Provide the [X, Y] coordinate of the cell's center where the given text is located.  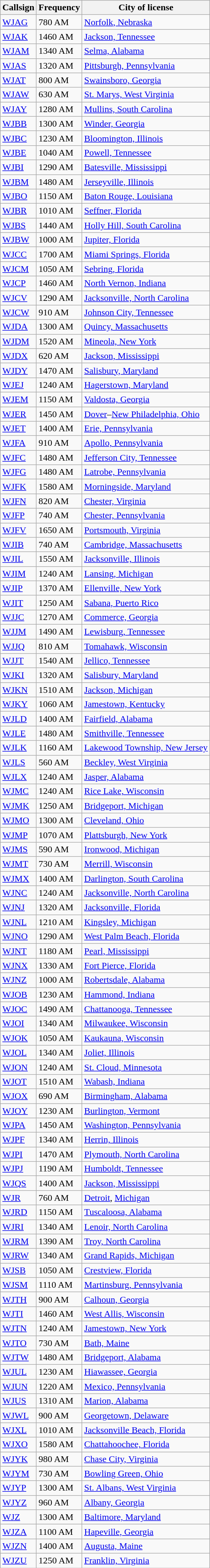
Franklin, Virginia [146, 1560]
Ellenville, New York [146, 588]
WJIB [18, 545]
Chattanooga, Tennessee [146, 1009]
WJYP [18, 1488]
WJFP [18, 516]
West Palm Beach, Florida [146, 937]
Hiawassee, Georgia [146, 1372]
Milwaukee, Wisconsin [146, 1023]
WJET [18, 429]
Selma, Alabama [146, 51]
1040 AM [59, 153]
Humboldt, Tennessee [146, 1169]
WJRW [18, 1256]
1370 AM [59, 588]
Burlington, Vermont [146, 1111]
1210 AM [59, 922]
Jerseyville, Illinois [146, 182]
WJMC [18, 791]
Sebring, Florida [146, 269]
Baltimore, Maryland [146, 1517]
Valdosta, Georgia [146, 399]
Winder, Georgia [146, 124]
1280 AM [59, 109]
WJBE [18, 153]
WJCW [18, 312]
Commerce, Georgia [146, 617]
1110 AM [59, 1285]
Callsign [18, 8]
WJLE [18, 733]
Latrobe, Pennsylvania [146, 472]
Hammond, Indiana [146, 994]
WJNO [18, 937]
WJPI [18, 1154]
Kingsley, Michigan [146, 922]
WJKI [18, 675]
Robertsdale, Alabama [146, 980]
Grand Rapids, Michigan [146, 1256]
Portsmouth, Virginia [146, 530]
Jamestown, Kentucky [146, 704]
Wabash, Indiana [146, 1081]
WJAM [18, 51]
Bridgeport, Alabama [146, 1358]
Rice Lake, Wisconsin [146, 791]
Merrill, Wisconsin [146, 864]
1440 AM [59, 225]
WJPJ [18, 1169]
Cleveland, Ohio [146, 820]
Lansing, Michigan [146, 574]
Tomahawk, Wisconsin [146, 646]
WJMX [18, 878]
WJTI [18, 1314]
780 AM [59, 22]
Tuscaloosa, Alabama [146, 1212]
Chattahoochee, Florida [146, 1444]
590 AM [59, 849]
Albany, Georgia [146, 1502]
Jellico, Tennessee [146, 661]
Herrin, Illinois [146, 1140]
WJLK [18, 748]
WJOI [18, 1023]
St. Albans, West Virginia [146, 1488]
North Vernon, Indiana [146, 283]
WJTH [18, 1299]
960 AM [59, 1502]
WJRI [18, 1227]
WJBI [18, 167]
Georgetown, Delaware [146, 1415]
Frequency [59, 8]
WJDX [18, 356]
WJMS [18, 849]
WJJQ [18, 646]
Hapeville, Georgia [146, 1531]
WJPF [18, 1140]
1310 AM [59, 1401]
Jefferson City, Tennessee [146, 458]
Plattsburgh, New York [146, 835]
City of license [146, 8]
690 AM [59, 1096]
WJMO [18, 820]
WJYZ [18, 1502]
1520 AM [59, 341]
810 AM [59, 646]
WJZ [18, 1517]
Jamestown, New York [146, 1328]
WJLX [18, 777]
560 AM [59, 762]
Fort Pierce, Florida [146, 966]
Powell, Tennessee [146, 153]
Ironwood, Michigan [146, 849]
WJUL [18, 1372]
Morningside, Maryland [146, 487]
WJZA [18, 1531]
WJIP [18, 588]
WJOK [18, 1038]
WJDY [18, 370]
Mullins, South Carolina [146, 109]
St. Marys, West Virginia [146, 95]
Apollo, Pennsylvania [146, 443]
Mexico, Pennsylvania [146, 1386]
1070 AM [59, 835]
WJER [18, 414]
WJBS [18, 225]
WJFC [18, 458]
WJUS [18, 1401]
Chase City, Virginia [146, 1459]
WJBB [18, 124]
WJLS [18, 762]
630 AM [59, 95]
WJDM [18, 341]
Hagerstown, Maryland [146, 385]
WJAK [18, 37]
Erie, Pennsylvania [146, 429]
WJON [18, 1067]
800 AM [59, 80]
Joliet, Illinois [146, 1052]
980 AM [59, 1459]
760 AM [59, 1198]
WJZU [18, 1560]
WJCM [18, 269]
WJNX [18, 966]
WJFN [18, 501]
Jacksonville, Illinois [146, 559]
Dover–New Philadelphia, Ohio [146, 414]
WJAY [18, 109]
WJRD [18, 1212]
Norfolk, Nebraska [146, 22]
Jasper, Alabama [146, 777]
1550 AM [59, 559]
WJFA [18, 443]
Seffner, Florida [146, 211]
Beckley, West Virginia [146, 762]
WJMP [18, 835]
WJNC [18, 893]
Jacksonville Beach, Florida [146, 1430]
Bridgeport, Michigan [146, 806]
WJNJ [18, 908]
Chester, Pennsylvania [146, 516]
WJOX [18, 1096]
WJNL [18, 922]
Sabana, Puerto Rico [146, 602]
1650 AM [59, 530]
WJJC [18, 617]
WJCP [18, 283]
Quincy, Massachusetts [146, 327]
1180 AM [59, 951]
WJQS [18, 1183]
Baton Rouge, Louisiana [146, 196]
Jackson, Tennessee [146, 37]
WJAW [18, 95]
Jackson, Michigan [146, 690]
Holly Hill, South Carolina [146, 225]
WJFK [18, 487]
Martinsburg, Pennsylvania [146, 1285]
WJNT [18, 951]
Darlington, South Carolina [146, 878]
Jacksonville, Florida [146, 908]
1270 AM [59, 617]
Miami Springs, Florida [146, 254]
WJWL [18, 1415]
West Allis, Wisconsin [146, 1314]
WJOB [18, 994]
WJPA [18, 1125]
WJAS [18, 66]
820 AM [59, 501]
WJKY [18, 704]
WJIT [18, 602]
Cambridge, Massachusetts [146, 545]
Jupiter, Florida [146, 240]
Crestview, Florida [146, 1270]
Batesville, Mississippi [146, 167]
WJTN [18, 1328]
1390 AM [59, 1241]
WJKN [18, 690]
WJMK [18, 806]
WJOY [18, 1111]
WJCV [18, 298]
Pearl, Mississippi [146, 951]
WJR [18, 1198]
WJJT [18, 661]
Detroit, Michigan [146, 1198]
Bowling Green, Ohio [146, 1473]
Lakewood Township, New Jersey [146, 748]
WJUN [18, 1386]
Lewisburg, Tennessee [146, 631]
Plymouth, North Carolina [146, 1154]
WJOL [18, 1052]
1190 AM [59, 1169]
Kaukauna, Wisconsin [146, 1038]
Smithville, Tennessee [146, 733]
WJLD [18, 719]
1330 AM [59, 966]
WJRM [18, 1241]
WJFV [18, 530]
1060 AM [59, 704]
WJBR [18, 211]
WJIL [18, 559]
Augusta, Maine [146, 1546]
Lenoir, North Carolina [146, 1227]
WJAG [18, 22]
620 AM [59, 356]
Marion, Alabama [146, 1401]
WJIM [18, 574]
WJXO [18, 1444]
WJOC [18, 1009]
WJBC [18, 138]
Johnson City, Tennessee [146, 312]
WJTW [18, 1358]
Pittsburgh, Pennsylvania [146, 66]
WJYK [18, 1459]
Washington, Pennsylvania [146, 1125]
Swainsboro, Georgia [146, 80]
WJTO [18, 1343]
Birmingham, Alabama [146, 1096]
WJCC [18, 254]
WJBM [18, 182]
Troy, North Carolina [146, 1241]
Bath, Maine [146, 1343]
WJMT [18, 864]
1540 AM [59, 661]
WJSB [18, 1270]
WJSM [18, 1285]
WJEM [18, 399]
WJXL [18, 1430]
Chester, Virginia [146, 501]
Fairfield, Alabama [146, 719]
1100 AM [59, 1531]
WJZN [18, 1546]
Calhoun, Georgia [146, 1299]
WJNZ [18, 980]
WJOT [18, 1081]
Mineola, New York [146, 341]
St. Cloud, Minnesota [146, 1067]
WJJM [18, 631]
WJFG [18, 472]
WJDA [18, 327]
Bloomington, Illinois [146, 138]
WJAT [18, 80]
WJYM [18, 1473]
WJBW [18, 240]
1700 AM [59, 254]
1160 AM [59, 748]
WJEJ [18, 385]
1220 AM [59, 1386]
WJBO [18, 196]
